Determine the [X, Y] coordinate at the center of the cell enclosing the given text.  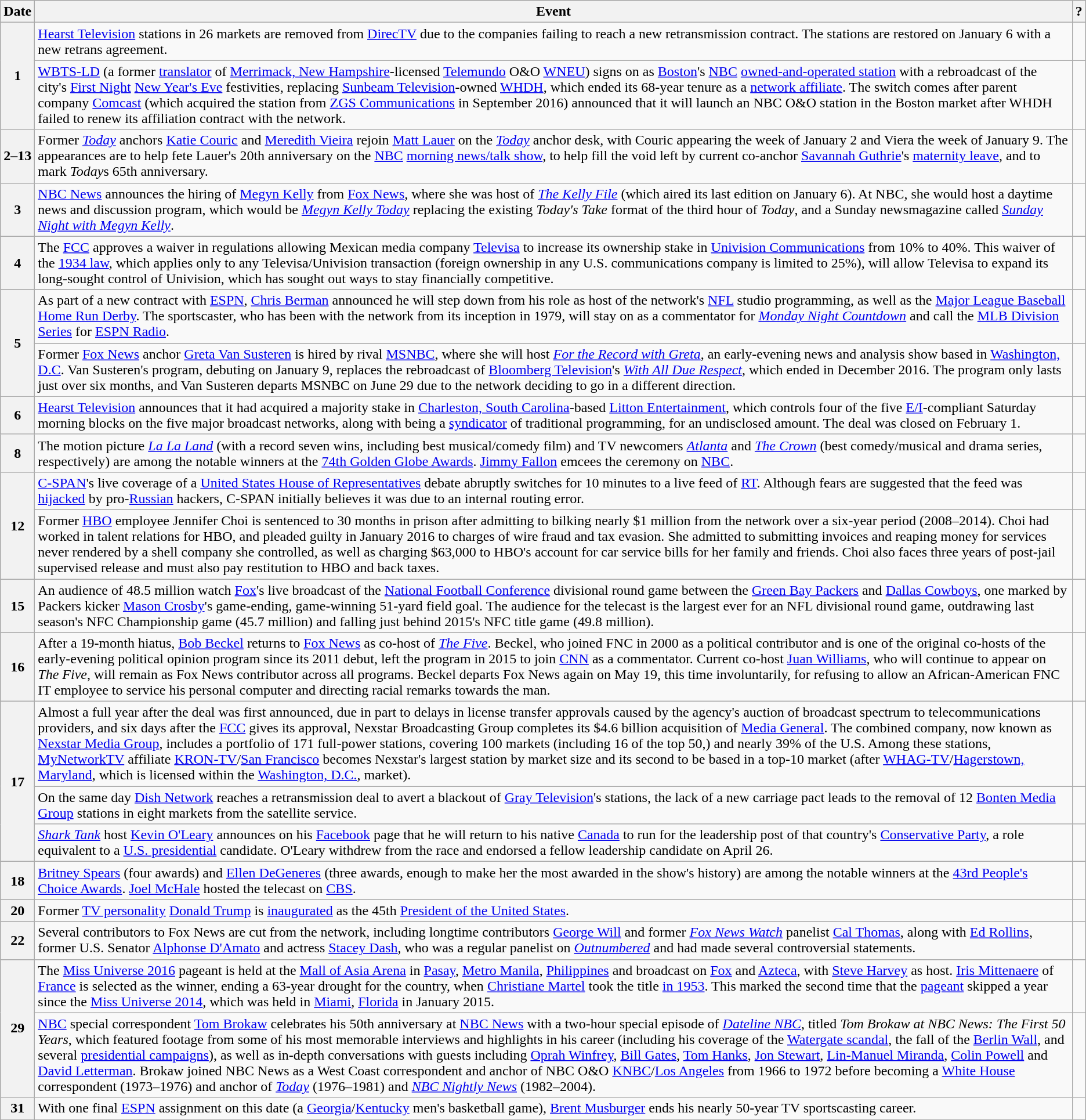
18 [17, 881]
5 [17, 343]
22 [17, 940]
8 [17, 453]
16 [17, 667]
6 [17, 416]
Date [17, 12]
31 [17, 1108]
Former TV personality Donald Trump is inaugurated as the 45th President of the United States. [553, 911]
20 [17, 911]
29 [17, 1028]
3 [17, 209]
2–13 [17, 156]
4 [17, 263]
Event [553, 12]
? [1079, 12]
17 [17, 782]
12 [17, 525]
15 [17, 606]
1 [17, 76]
